Provide the [x, y] coordinate of the cell's center where the given text is located.  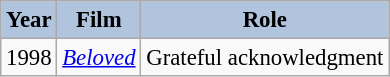
1998 [29, 58]
Film [99, 20]
Year [29, 20]
Beloved [99, 58]
Role [265, 20]
Grateful acknowledgment [265, 58]
